Detect which cell encompasses the target text, then output its [x, y] center coordinate. 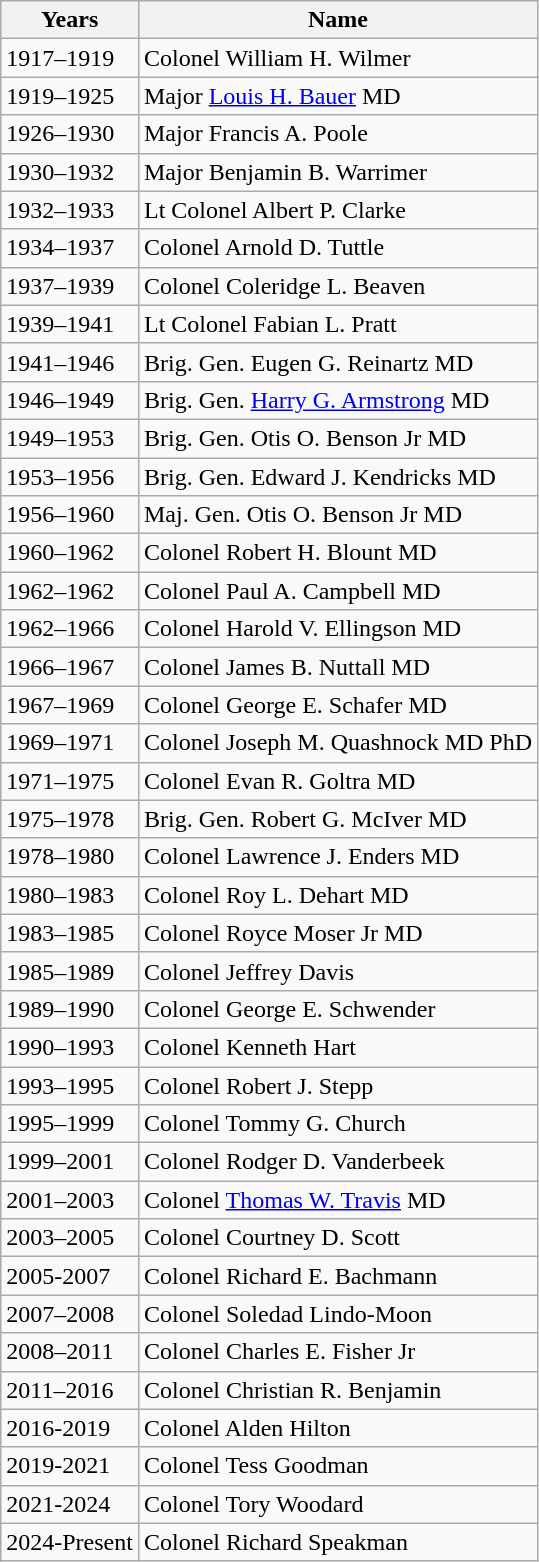
Colonel Coleridge L. Beaven [338, 286]
Years [70, 20]
Brig. Gen. Robert G. McIver MD [338, 819]
1978–1980 [70, 857]
Colonel Soledad Lindo-Moon [338, 1314]
Colonel Lawrence J. Enders MD [338, 857]
Colonel Arnold D. Tuttle [338, 248]
Colonel Richard Speakman [338, 1542]
1953–1956 [70, 477]
Major Benjamin B. Warrimer [338, 172]
1919–1925 [70, 96]
Brig. Gen. Harry G. Armstrong MD [338, 400]
1932–1933 [70, 210]
2011–2016 [70, 1390]
Major Louis H. Bauer MD [338, 96]
Colonel Evan R. Goltra MD [338, 781]
1980–1983 [70, 895]
1967–1969 [70, 705]
Colonel Harold V. Ellingson MD [338, 629]
Colonel Tess Goodman [338, 1466]
1962–1962 [70, 591]
2008–2011 [70, 1352]
Colonel Tory Woodard [338, 1504]
Colonel George E. Schwender [338, 1009]
1989–1990 [70, 1009]
2016-2019 [70, 1428]
Colonel William H. Wilmer [338, 58]
2001–2003 [70, 1200]
Colonel Robert H. Blount MD [338, 553]
Colonel Tommy G. Church [338, 1124]
1946–1949 [70, 400]
1969–1971 [70, 743]
Colonel Charles E. Fisher Jr [338, 1352]
1962–1966 [70, 629]
Colonel Roy L. Dehart MD [338, 895]
1949–1953 [70, 438]
1975–1978 [70, 819]
2019-2021 [70, 1466]
1917–1919 [70, 58]
Colonel Richard E. Bachmann [338, 1276]
1941–1946 [70, 362]
Colonel Royce Moser Jr MD [338, 933]
1939–1941 [70, 324]
1971–1975 [70, 781]
Brig. Gen. Eugen G. Reinartz MD [338, 362]
1960–1962 [70, 553]
Lt Colonel Albert P. Clarke [338, 210]
Colonel George E. Schafer MD [338, 705]
2021-2024 [70, 1504]
Colonel Christian R. Benjamin [338, 1390]
Colonel Alden Hilton [338, 1428]
2005-2007 [70, 1276]
Colonel Jeffrey Davis [338, 971]
Colonel Courtney D. Scott [338, 1238]
1966–1967 [70, 667]
Colonel Paul A. Campbell MD [338, 591]
Colonel Rodger D. Vanderbeek [338, 1162]
1937–1939 [70, 286]
Colonel Robert J. Stepp [338, 1085]
Colonel Thomas W. Travis MD [338, 1200]
Maj. Gen. Otis O. Benson Jr MD [338, 515]
1995–1999 [70, 1124]
1999–2001 [70, 1162]
2007–2008 [70, 1314]
Colonel Joseph M. Quashnock MD PhD [338, 743]
2003–2005 [70, 1238]
2024-Present [70, 1542]
1926–1930 [70, 134]
1993–1995 [70, 1085]
Brig. Gen. Edward J. Kendricks MD [338, 477]
1934–1937 [70, 248]
1956–1960 [70, 515]
1983–1985 [70, 933]
Name [338, 20]
Brig. Gen. Otis O. Benson Jr MD [338, 438]
Major Francis A. Poole [338, 134]
Colonel Kenneth Hart [338, 1047]
Lt Colonel Fabian L. Pratt [338, 324]
Colonel James B. Nuttall MD [338, 667]
1985–1989 [70, 971]
1930–1932 [70, 172]
1990–1993 [70, 1047]
